Extract the [X, Y] coordinate from the center of the cell holding the provided text.  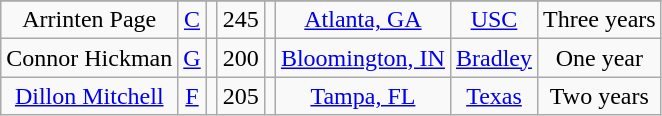
Bloomington, IN [362, 58]
Connor Hickman [90, 58]
Tampa, FL [362, 96]
USC [494, 20]
Two years [600, 96]
Three years [600, 20]
Bradley [494, 58]
205 [240, 96]
One year [600, 58]
G [192, 58]
Texas [494, 96]
C [192, 20]
Arrinten Page [90, 20]
Dillon Mitchell [90, 96]
F [192, 96]
200 [240, 58]
245 [240, 20]
Atlanta, GA [362, 20]
